Extract the (x, y) coordinate from the center of the cell holding the provided text.  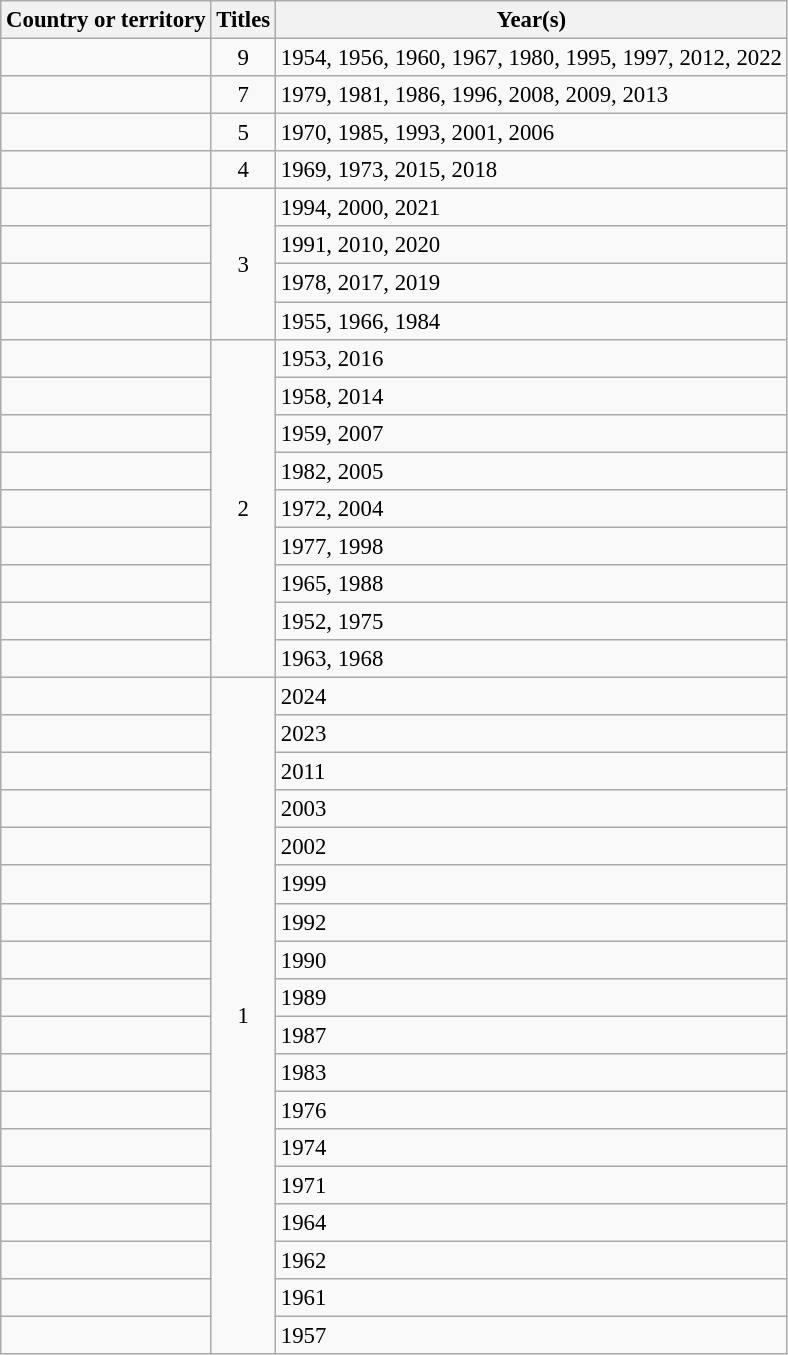
1979, 1981, 1986, 1996, 2008, 2009, 2013 (531, 95)
1953, 2016 (531, 358)
4 (244, 170)
2024 (531, 697)
2 (244, 508)
1959, 2007 (531, 433)
Titles (244, 20)
2011 (531, 772)
1989 (531, 997)
1987 (531, 1035)
5 (244, 133)
2003 (531, 809)
Year(s) (531, 20)
1952, 1975 (531, 621)
1954, 1956, 1960, 1967, 1980, 1995, 1997, 2012, 2022 (531, 58)
1971 (531, 1185)
1963, 1968 (531, 659)
1994, 2000, 2021 (531, 208)
1969, 1973, 2015, 2018 (531, 170)
2002 (531, 847)
1964 (531, 1223)
1982, 2005 (531, 471)
1 (244, 1016)
1972, 2004 (531, 509)
1983 (531, 1073)
1955, 1966, 1984 (531, 321)
1977, 1998 (531, 546)
Country or territory (106, 20)
1992 (531, 922)
1976 (531, 1110)
1978, 2017, 2019 (531, 283)
1990 (531, 960)
1999 (531, 885)
3 (244, 264)
1958, 2014 (531, 396)
1957 (531, 1336)
2023 (531, 734)
7 (244, 95)
1974 (531, 1148)
9 (244, 58)
1970, 1985, 1993, 2001, 2006 (531, 133)
1965, 1988 (531, 584)
1962 (531, 1261)
1961 (531, 1298)
1991, 2010, 2020 (531, 245)
